Locate the cell with the specified text and output its (x, y) center coordinate. 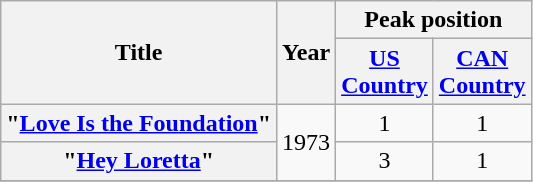
Year (306, 52)
"Hey Loretta" (139, 161)
USCountry (385, 72)
3 (385, 161)
CANCountry (482, 72)
Peak position (434, 20)
Title (139, 52)
"Love Is the Foundation" (139, 123)
1973 (306, 142)
